Output the [x, y] coordinate of the center of the cell containing the given text.  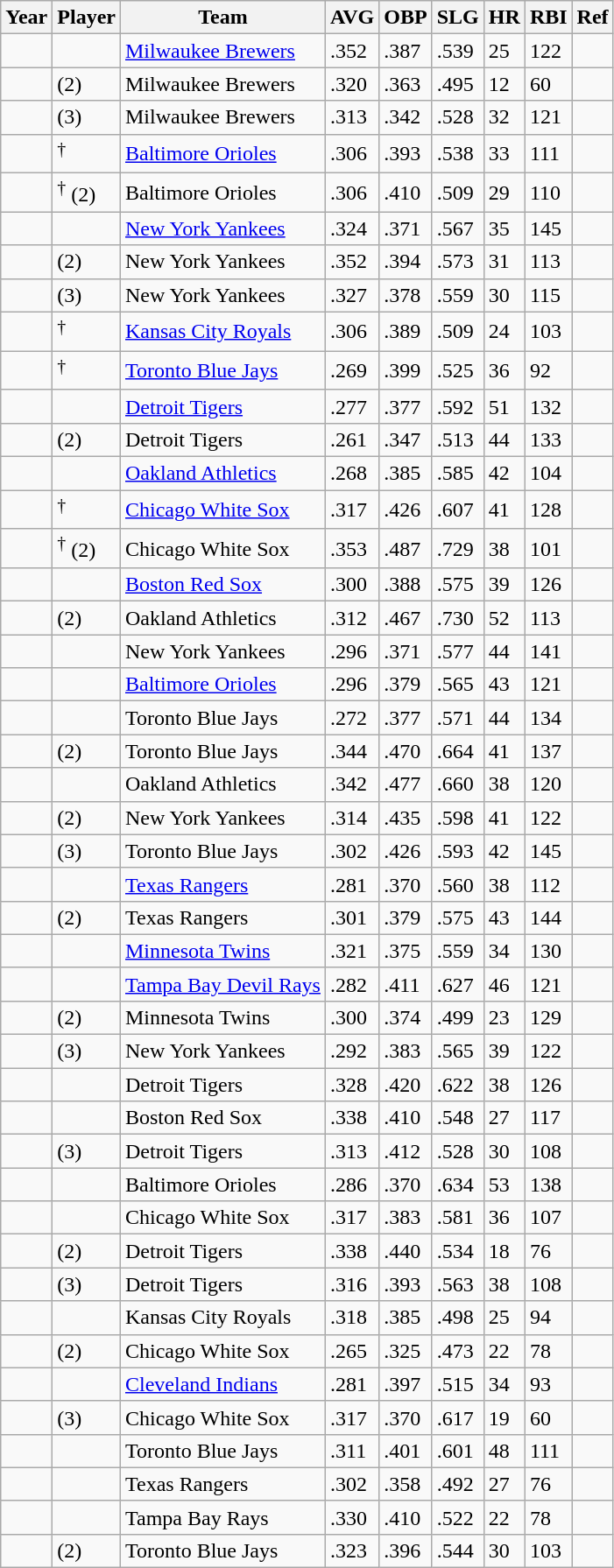
.567 [457, 229]
112 [548, 884]
.375 [406, 951]
.320 [352, 84]
Cleveland Indians [222, 1384]
AVG [352, 18]
107 [548, 1218]
.401 [406, 1451]
18 [505, 1251]
.581 [457, 1218]
.522 [457, 1517]
.571 [457, 718]
.538 [457, 154]
.261 [352, 439]
.513 [457, 439]
Team [222, 18]
.617 [457, 1417]
132 [548, 406]
128 [548, 510]
.387 [406, 51]
.286 [352, 1185]
Ref [592, 18]
.622 [457, 1085]
94 [548, 1318]
130 [548, 951]
.477 [406, 784]
31 [505, 262]
.325 [406, 1351]
Year [26, 18]
.473 [457, 1351]
92 [548, 371]
32 [505, 117]
.324 [352, 229]
.353 [352, 548]
141 [548, 651]
.311 [352, 1451]
.389 [406, 331]
117 [548, 1118]
RBI [548, 18]
.344 [352, 751]
48 [505, 1451]
.269 [352, 371]
129 [548, 1018]
.330 [352, 1517]
.563 [457, 1284]
.312 [352, 618]
.363 [406, 84]
24 [505, 331]
.301 [352, 918]
OBP [406, 18]
.627 [457, 984]
SLG [457, 18]
.358 [406, 1484]
.495 [457, 84]
.388 [406, 585]
.277 [352, 406]
.394 [406, 262]
.316 [352, 1284]
52 [505, 618]
.729 [457, 548]
.467 [406, 618]
.487 [406, 548]
.321 [352, 951]
35 [505, 229]
.282 [352, 984]
.265 [352, 1351]
.470 [406, 751]
.327 [352, 295]
115 [548, 295]
.515 [457, 1384]
.593 [457, 851]
.374 [406, 1018]
.318 [352, 1318]
120 [548, 784]
29 [505, 193]
.399 [406, 371]
.534 [457, 1251]
Player [87, 18]
138 [548, 1185]
53 [505, 1185]
.539 [457, 51]
.634 [457, 1185]
.585 [457, 474]
137 [548, 751]
.328 [352, 1085]
.548 [457, 1118]
.347 [406, 439]
.499 [457, 1018]
.660 [457, 784]
46 [505, 984]
133 [548, 439]
.420 [406, 1085]
.268 [352, 474]
51 [505, 406]
.492 [457, 1484]
101 [548, 548]
.525 [457, 371]
Tampa Bay Devil Rays [222, 984]
.601 [457, 1451]
.577 [457, 651]
.411 [406, 984]
HR [505, 18]
.314 [352, 818]
33 [505, 154]
104 [548, 474]
Tampa Bay Rays [222, 1517]
93 [548, 1384]
.435 [406, 818]
.323 [352, 1551]
.573 [457, 262]
.592 [457, 406]
.292 [352, 1051]
.440 [406, 1251]
.730 [457, 618]
.397 [406, 1384]
134 [548, 718]
.664 [457, 751]
.396 [406, 1551]
19 [505, 1417]
.560 [457, 884]
.598 [457, 818]
.272 [352, 718]
12 [505, 84]
.378 [406, 295]
.544 [457, 1551]
.607 [457, 510]
.412 [406, 1151]
144 [548, 918]
23 [505, 1018]
110 [548, 193]
.498 [457, 1318]
